Determine the (x, y) coordinate at the center of the cell enclosing the given text.  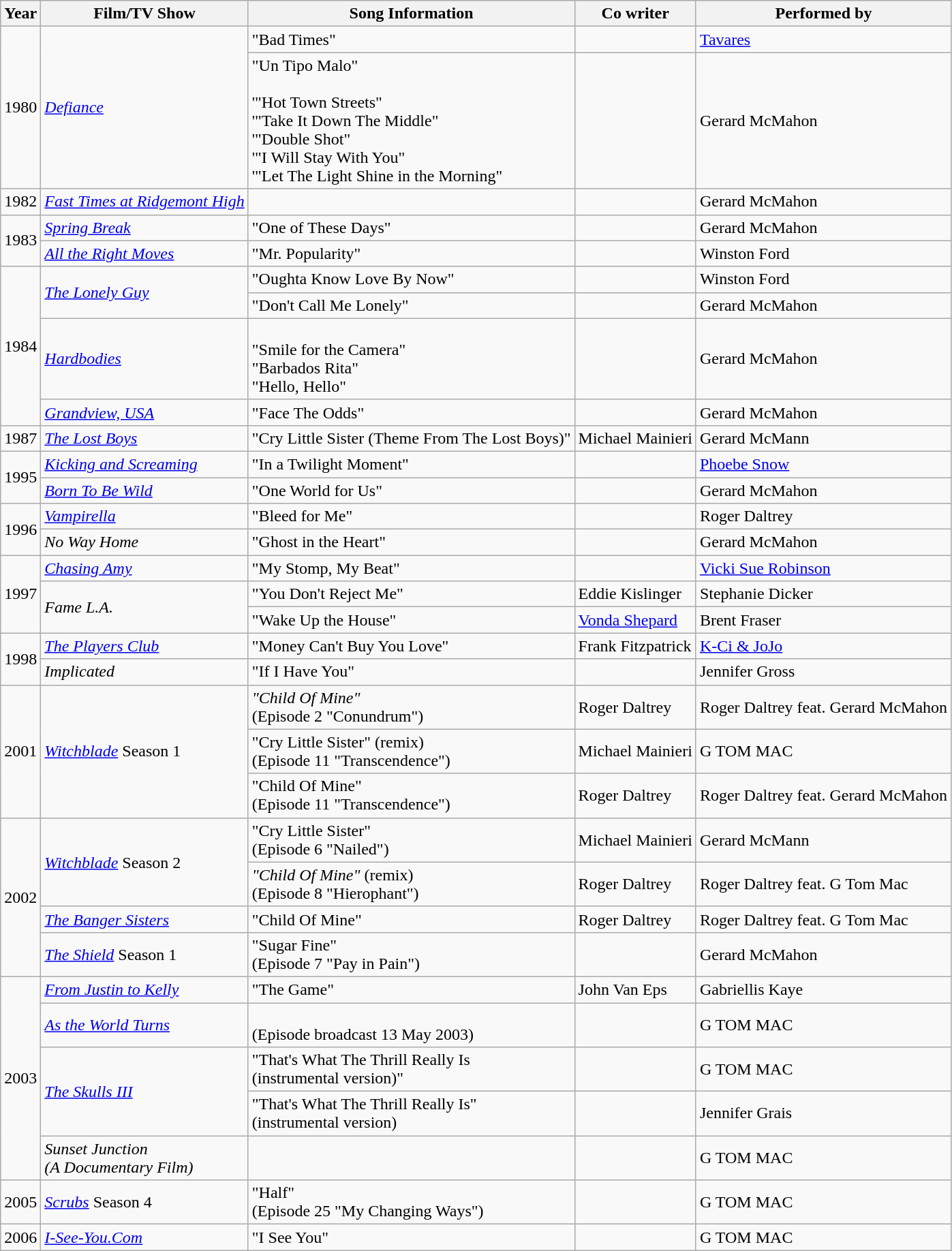
Witchblade Season 2 (144, 862)
Sunset Junction(A Documentary Film) (144, 1158)
"In a Twilight Moment" (412, 464)
1987 (20, 438)
1983 (20, 241)
Vonda Shepard (635, 620)
Performed by (823, 14)
Spring Break (144, 228)
Jennifer Grais (823, 1113)
"One of These Days" (412, 228)
"Oughta Know Love By Now" (412, 279)
Fame L.A. (144, 607)
"Child Of Mine" (412, 919)
2002 (20, 897)
"I See You" (412, 1237)
Fast Times at Ridgemont High (144, 202)
The Shield Season 1 (144, 954)
"Don't Call Me Lonely" (412, 305)
1998 (20, 659)
"Child Of Mine"(Episode 11 "Transcendence") (412, 796)
Implicated (144, 672)
K-Ci & JoJo (823, 646)
"My Stomp, My Beat" (412, 568)
Scrubs Season 4 (144, 1202)
"If I Have You" (412, 672)
Brent Fraser (823, 620)
No Way Home (144, 542)
Tavares (823, 40)
"Ghost in the Heart" (412, 542)
"Smile for the Camera" "Barbados Rita" "Hello, Hello" (412, 358)
2001 (20, 751)
"Money Can't Buy You Love" (412, 646)
1996 (20, 529)
1995 (20, 477)
"Cry Little Sister" (remix)(Episode 11 "Transcendence") (412, 751)
1984 (20, 346)
"Cry Little Sister"(Episode 6 "Nailed") (412, 839)
I-See-You.Com (144, 1237)
"Wake Up the House" (412, 620)
As the World Turns (144, 1025)
Defiance (144, 108)
Frank Fitzpatrick (635, 646)
2006 (20, 1237)
Hardbodies (144, 358)
"One World for Us" (412, 490)
Jennifer Gross (823, 672)
1980 (20, 108)
Eddie Kislinger (635, 594)
1982 (20, 202)
John Van Eps (635, 989)
"That's What The Thrill Really Is"(instrumental version) (412, 1113)
"Child Of Mine" (remix)(Episode 8 "Hierophant") (412, 884)
The Banger Sisters (144, 919)
"That's What The Thrill Really Is(instrumental version)" (412, 1070)
"Face The Odds" (412, 412)
All the Right Moves (144, 253)
Born To Be Wild (144, 490)
"Half"(Episode 25 "My Changing Ways") (412, 1202)
Grandview, USA (144, 412)
Witchblade Season 1 (144, 751)
Film/TV Show (144, 14)
"Child Of Mine"(Episode 2 "Conundrum") (412, 707)
Chasing Amy (144, 568)
The Lost Boys (144, 438)
2003 (20, 1078)
The Lonely Guy (144, 292)
Gabriellis Kaye (823, 989)
Co writer (635, 14)
Song Information (412, 14)
The Skulls III (144, 1092)
Stephanie Dicker (823, 594)
Year (20, 14)
"Cry Little Sister (Theme From The Lost Boys)" (412, 438)
"Sugar Fine"(Episode 7 "Pay in Pain") (412, 954)
2005 (20, 1202)
Phoebe Snow (823, 464)
"The Game" (412, 989)
"Bleed for Me" (412, 516)
Vicki Sue Robinson (823, 568)
"You Don't Reject Me" (412, 594)
1997 (20, 594)
Kicking and Screaming (144, 464)
"Un Tipo Malo"'"Hot Town Streets" '"Take It Down The Middle" '"Double Shot" '"I Will Stay With You" '"Let The Light Shine in the Morning" (412, 121)
The Players Club (144, 646)
From Justin to Kelly (144, 989)
"Bad Times" (412, 40)
Vampirella (144, 516)
"Mr. Popularity" (412, 253)
(Episode broadcast 13 May 2003) (412, 1025)
